Return (x, y) of the center of cell containing provided text 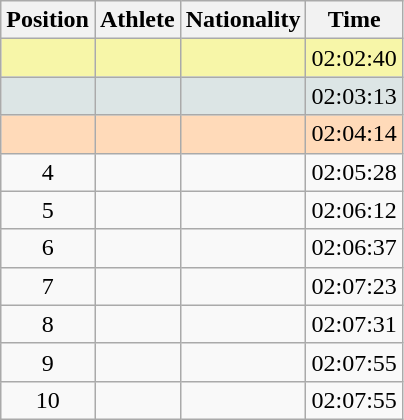
5 (48, 210)
02:04:14 (354, 134)
02:05:28 (354, 172)
8 (48, 324)
02:07:31 (354, 324)
Nationality (243, 20)
02:07:23 (354, 286)
Time (354, 20)
02:06:12 (354, 210)
02:02:40 (354, 58)
02:03:13 (354, 96)
Athlete (137, 20)
02:06:37 (354, 248)
9 (48, 362)
6 (48, 248)
Position (48, 20)
7 (48, 286)
4 (48, 172)
10 (48, 400)
